Capture the cell that displays the provided text and extract its [x, y] central coordinate. 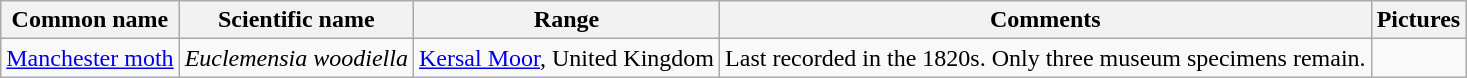
Scientific name [296, 20]
Pictures [1418, 20]
Range [566, 20]
Manchester moth [90, 58]
Common name [90, 20]
Comments [1046, 20]
Euclemensia woodiella [296, 58]
Last recorded in the 1820s. Only three museum specimens remain. [1046, 58]
Kersal Moor, United Kingdom [566, 58]
